Scan for the cell matching the given text and deliver its [x, y] coordinate at center. 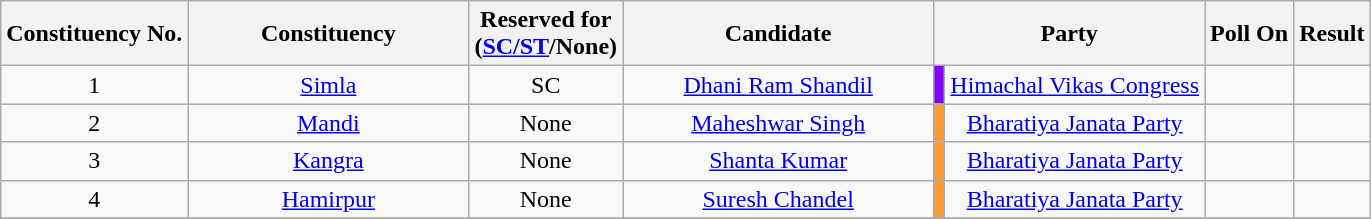
Kangra [328, 161]
Constituency [328, 34]
Constituency No. [94, 34]
Reserved for(SC/ST/None) [546, 34]
Himachal Vikas Congress [1075, 85]
Candidate [778, 34]
3 [94, 161]
1 [94, 85]
Suresh Chandel [778, 199]
4 [94, 199]
Simla [328, 85]
Mandi [328, 123]
SC [546, 85]
Dhani Ram Shandil [778, 85]
Maheshwar Singh [778, 123]
2 [94, 123]
Hamirpur [328, 199]
Shanta Kumar [778, 161]
Poll On [1250, 34]
Result [1332, 34]
Party [1070, 34]
